Detect which cell encompasses the target text, then output its [X, Y] center coordinate. 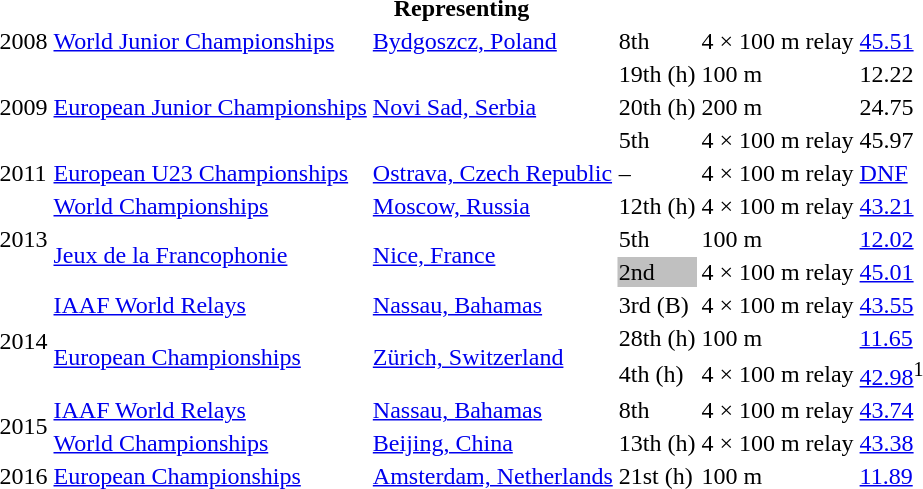
Ostrava, Czech Republic [492, 173]
2nd [657, 272]
– [657, 173]
World Junior Championships [210, 41]
Novi Sad, Serbia [492, 107]
28th (h) [657, 338]
Moscow, Russia [492, 206]
13th (h) [657, 443]
19th (h) [657, 74]
Zürich, Switzerland [492, 358]
European Junior Championships [210, 107]
European Championships [210, 358]
Jeux de la Francophonie [210, 256]
Bydgoszcz, Poland [492, 41]
200 m [778, 107]
20th (h) [657, 107]
Beijing, China [492, 443]
European U23 Championships [210, 173]
12th (h) [657, 206]
Nice, France [492, 256]
3rd (B) [657, 305]
4th (h) [657, 374]
